Detect which cell encompasses the target text, then output its (X, Y) center coordinate. 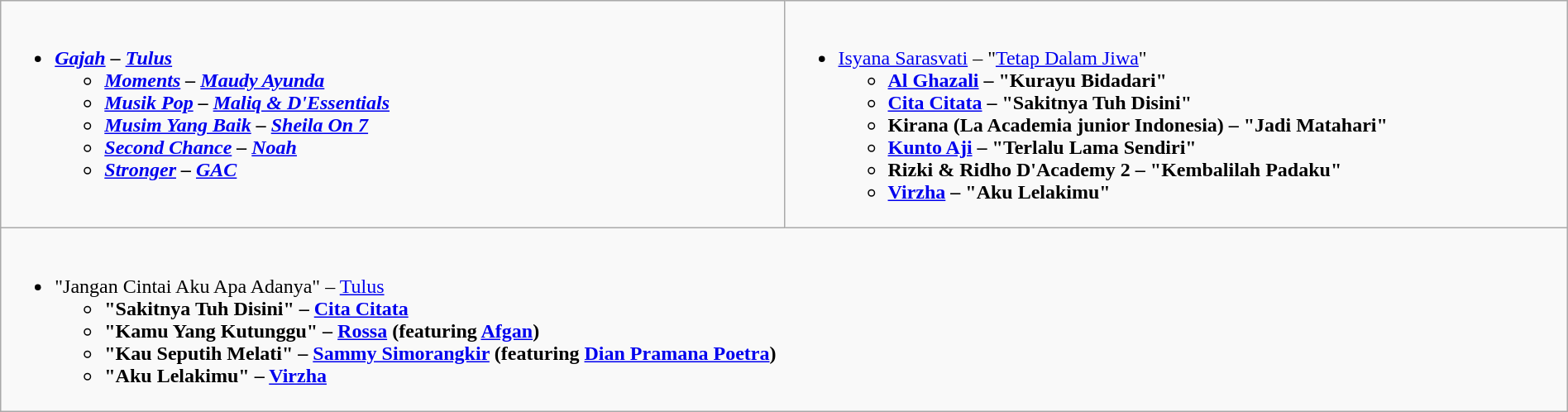
Gajah – TulusMoments – Maudy AyundaMusik Pop – Maliq & D'EssentialsMusim Yang Baik – Sheila On 7Second Chance – NoahStronger – GAC (392, 114)
